Extract the [X, Y] coordinate from the center of the cell holding the provided text.  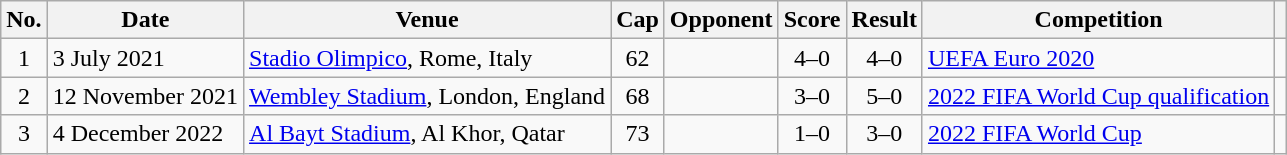
68 [638, 96]
1–0 [812, 134]
Result [884, 20]
2 [24, 96]
Competition [1098, 20]
Venue [428, 20]
Date [145, 20]
2022 FIFA World Cup qualification [1098, 96]
73 [638, 134]
Wembley Stadium, London, England [428, 96]
5–0 [884, 96]
No. [24, 20]
4 December 2022 [145, 134]
1 [24, 58]
62 [638, 58]
Cap [638, 20]
3 [24, 134]
Al Bayt Stadium, Al Khor, Qatar [428, 134]
Stadio Olimpico, Rome, Italy [428, 58]
Opponent [721, 20]
3 July 2021 [145, 58]
Score [812, 20]
UEFA Euro 2020 [1098, 58]
2022 FIFA World Cup [1098, 134]
12 November 2021 [145, 96]
